Locate the cell with the specified text and output its (x, y) center coordinate. 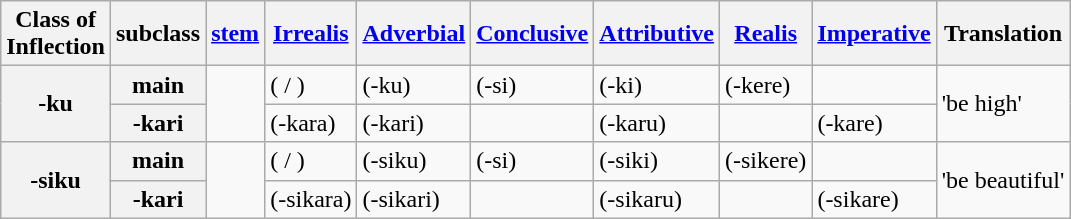
(-karu) (657, 123)
(-kere) (766, 85)
(-sikare) (874, 199)
(-kare) (874, 123)
Class ofInflection (56, 34)
stem (236, 34)
Conclusive (532, 34)
(-kari) (414, 123)
Imperative (874, 34)
(-siki) (657, 161)
(-siku) (414, 161)
(-sikere) (766, 161)
subclass (158, 34)
-ku (56, 104)
(-kara) (311, 123)
'be high' (1003, 104)
(-sikara) (311, 199)
(-ku) (414, 85)
Adverbial (414, 34)
'be beautiful' (1003, 180)
Irrealis (311, 34)
(-ki) (657, 85)
Attributive (657, 34)
Realis (766, 34)
(-sikari) (414, 199)
Translation (1003, 34)
(-sikaru) (657, 199)
-siku (56, 180)
